Identify which cell holds the provided text, then report its (x, y) central coordinate. 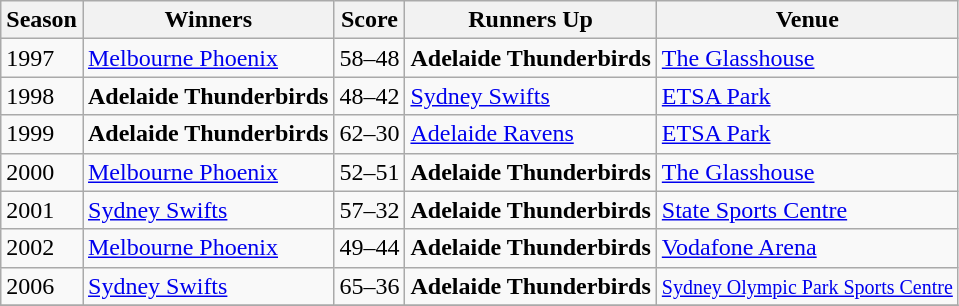
Venue (807, 20)
State Sports Centre (807, 210)
1998 (42, 96)
2006 (42, 286)
1997 (42, 58)
2000 (42, 172)
52–51 (370, 172)
58–48 (370, 58)
1999 (42, 134)
2002 (42, 248)
65–36 (370, 286)
Winners (208, 20)
Runners Up (530, 20)
2001 (42, 210)
Score (370, 20)
62–30 (370, 134)
Season (42, 20)
Vodafone Arena (807, 248)
Sydney Olympic Park Sports Centre (807, 286)
57–32 (370, 210)
48–42 (370, 96)
Adelaide Ravens (530, 134)
49–44 (370, 248)
